For the text-containing cell, return its midpoint in (X, Y) coordinate format. 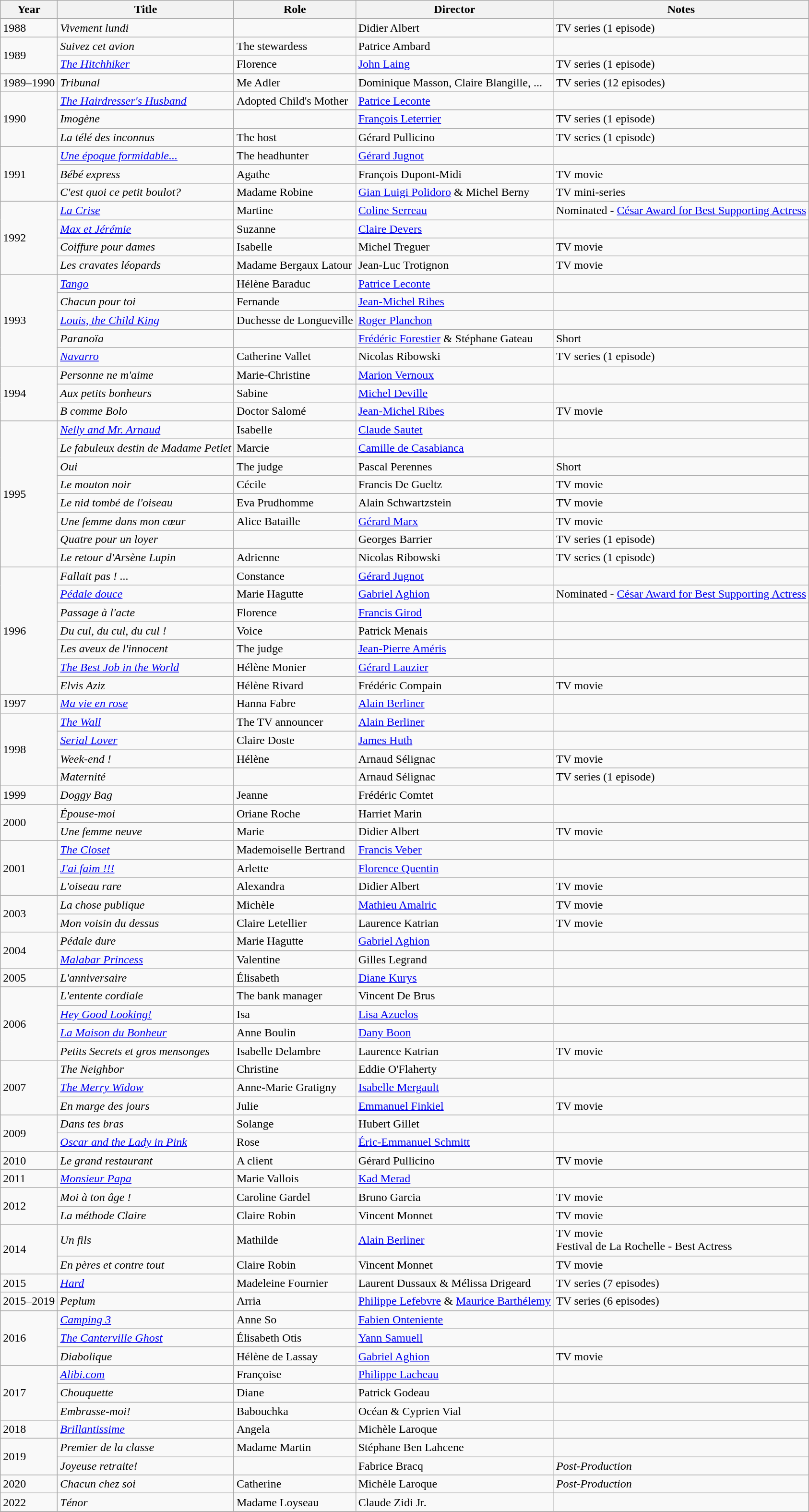
TV movieFestival de La Rochelle - Best Actress (681, 1240)
Anne-Marie Gratigny (295, 1087)
Coline Serreau (454, 210)
2009 (29, 1133)
Agathe (295, 174)
2020 (29, 1484)
Catherine (295, 1484)
Madeleine Fournier (295, 1283)
Passage à l'acte (146, 612)
Camille de Casabianca (454, 448)
Dans tes bras (146, 1124)
Pascal Perennes (454, 466)
Madame Robine (295, 192)
Mathilde (295, 1240)
The stewardess (295, 46)
Caroline Gardel (295, 1197)
Isa (295, 1014)
TV series (6 episodes) (681, 1301)
Notes (681, 10)
2012 (29, 1206)
1988 (29, 28)
Le fabuleux destin de Madame Petlet (146, 448)
Aux petits bonheurs (146, 393)
Eddie O'Flaherty (454, 1069)
Alibi.com (146, 1374)
Arlette (295, 868)
Fabien Onteniente (454, 1320)
Élisabeth Otis (295, 1338)
Le retour d'Arsène Lupin (146, 558)
Michel Treguer (454, 247)
Dany Boon (454, 1032)
François Dupont-Midi (454, 174)
Paranoïa (146, 338)
Stéphane Ben Lahcene (454, 1448)
Florence Quentin (454, 868)
The Neighbor (146, 1069)
Hélène de Lassay (295, 1356)
2022 (29, 1502)
La télé des inconnus (146, 137)
Francis De Gueltz (454, 484)
The host (295, 137)
Rose (295, 1142)
Une époque formidable... (146, 156)
Eva Prudhomme (295, 503)
Louis, the Child King (146, 320)
TV mini-series (681, 192)
1993 (29, 320)
Claire Doste (295, 740)
Jean-Luc Trotignon (454, 265)
Ma vie en rose (146, 704)
Alexandra (295, 887)
Jean-Pierre Améris (454, 649)
Un fils (146, 1240)
Arria (295, 1301)
Marcie (295, 448)
Cécile (295, 484)
Personne ne m'aime (146, 375)
Claude Zidi Jr. (454, 1502)
Ténor (146, 1502)
Week-end ! (146, 758)
Frédéric Comtet (454, 795)
Year (29, 10)
TV series (7 episodes) (681, 1283)
1998 (29, 749)
Madame Martin (295, 1448)
Claire Letellier (295, 923)
Constance (295, 576)
Éric-Emmanuel Schmitt (454, 1142)
The Canterville Ghost (146, 1338)
Madame Bergaux Latour (295, 265)
Embrasse-moi! (146, 1411)
Chacun chez soi (146, 1484)
Julie (295, 1105)
Le mouton noir (146, 484)
Épouse-moi (146, 814)
Du cul, du cul, du cul ! (146, 631)
2014 (29, 1249)
L'entente cordiale (146, 996)
Diabolique (146, 1356)
A client (295, 1161)
Nelly and Mr. Arnaud (146, 430)
2019 (29, 1457)
L'anniversaire (146, 978)
François Leterrier (454, 119)
Brillantissime (146, 1429)
Frédéric Forestier & Stéphane Gateau (454, 338)
Michel Deville (454, 393)
The Wall (146, 722)
Océan & Cyprien Vial (454, 1411)
James Huth (454, 740)
Moi à ton âge ! (146, 1197)
Madame Loyseau (295, 1502)
J'ai faim !!! (146, 868)
1990 (29, 119)
La méthode Claire (146, 1215)
Navarro (146, 357)
Me Adler (295, 83)
Mathieu Amalric (454, 905)
Gérard Lauzier (454, 667)
Chacun pour toi (146, 302)
Oriane Roche (295, 814)
Vincent De Brus (454, 996)
Bébé express (146, 174)
Doctor Salomé (295, 411)
Hubert Gillet (454, 1124)
Emmanuel Finkiel (454, 1105)
Hélène Rivard (295, 685)
Georges Barrier (454, 540)
Hey Good Looking! (146, 1014)
Premier de la classe (146, 1448)
Harriet Marin (454, 814)
Pédale douce (146, 594)
Patrick Menais (454, 631)
2018 (29, 1429)
Dominique Masson, Claire Blangille, ... (454, 83)
Diane (295, 1392)
Lisa Azuelos (454, 1014)
John Laing (454, 64)
Doggy Bag (146, 795)
En pères et contre tout (146, 1265)
Alain Schwartzstein (454, 503)
Yann Samuell (454, 1338)
1995 (29, 493)
Valentine (295, 960)
Hélène Baraduc (295, 284)
2017 (29, 1392)
Fabrice Bracq (454, 1466)
L'oiseau rare (146, 887)
Patrice Ambard (454, 46)
TV series (12 episodes) (681, 83)
Christine (295, 1069)
Quatre pour un loyer (146, 540)
Pédale dure (146, 941)
Coiffure pour dames (146, 247)
Une femme dans mon cœur (146, 521)
The Closet (146, 850)
2015 (29, 1283)
Tribunal (146, 83)
Adrienne (295, 558)
Voice (295, 631)
B comme Bolo (146, 411)
Mademoiselle Bertrand (295, 850)
C'est quoi ce petit boulot? (146, 192)
The bank manager (295, 996)
2011 (29, 1179)
Oui (146, 466)
Bruno Garcia (454, 1197)
Marie (295, 832)
Catherine Vallet (295, 357)
Isabelle Delambre (295, 1051)
Le grand restaurant (146, 1161)
Michèle (295, 905)
Philippe Lacheau (454, 1374)
The Merry Widow (146, 1087)
Babouchka (295, 1411)
Martine (295, 210)
Marie-Christine (295, 375)
The Best Job in the World (146, 667)
Gian Luigi Polidoro & Michel Berny (454, 192)
Petits Secrets et gros mensonges (146, 1051)
Elvis Aziz (146, 685)
Hélène (295, 758)
Oscar and the Lady in Pink (146, 1142)
1992 (29, 238)
The TV announcer (295, 722)
2000 (29, 823)
Max et Jérémie (146, 229)
Laurent Dussaux & Mélissa Drigeard (454, 1283)
Philippe Lefebvre & Maurice Barthélemy (454, 1301)
The headhunter (295, 156)
Title (146, 10)
Anne So (295, 1320)
The Hairdresser's Husband (146, 101)
Fallait pas ! ... (146, 576)
Jeanne (295, 795)
2005 (29, 978)
Serial Lover (146, 740)
Alice Bataille (295, 521)
Solange (295, 1124)
2010 (29, 1161)
Gérard Marx (454, 521)
The Hitchhiker (146, 64)
Diane Kurys (454, 978)
Monsieur Papa (146, 1179)
2016 (29, 1338)
1997 (29, 704)
Imogène (146, 119)
Peplum (146, 1301)
Francis Veber (454, 850)
Maternité (146, 777)
Role (295, 10)
Élisabeth (295, 978)
La chose publique (146, 905)
Une femme neuve (146, 832)
Chouquette (146, 1392)
Angela (295, 1429)
Hanna Fabre (295, 704)
La Maison du Bonheur (146, 1032)
1996 (29, 631)
Hard (146, 1283)
1999 (29, 795)
1991 (29, 174)
Director (454, 10)
Kad Merad (454, 1179)
Marion Vernoux (454, 375)
Le nid tombé de l'oiseau (146, 503)
Gilles Legrand (454, 960)
1994 (29, 393)
Hélène Monier (295, 667)
Vivement lundi (146, 28)
Claire Devers (454, 229)
Patrick Godeau (454, 1392)
Anne Boulin (295, 1032)
2003 (29, 914)
Sabine (295, 393)
Adopted Child's Mother (295, 101)
Malabar Princess (146, 960)
2006 (29, 1023)
Roger Planchon (454, 320)
Duchesse de Longueville (295, 320)
Claude Sautet (454, 430)
2004 (29, 950)
Tango (146, 284)
La Crise (146, 210)
Joyeuse retraite! (146, 1466)
Les aveux de l'innocent (146, 649)
Isabelle Mergault (454, 1087)
En marge des jours (146, 1105)
2015–2019 (29, 1301)
2007 (29, 1087)
Marie Vallois (295, 1179)
Françoise (295, 1374)
Frédéric Compain (454, 685)
Suivez cet avion (146, 46)
Francis Girod (454, 612)
Suzanne (295, 229)
Les cravates léopards (146, 265)
Mon voisin du dessus (146, 923)
Camping 3 (146, 1320)
2001 (29, 868)
Fernande (295, 302)
1989–1990 (29, 83)
1989 (29, 55)
